Output the (x, y) coordinate of the center of the cell containing the given text.  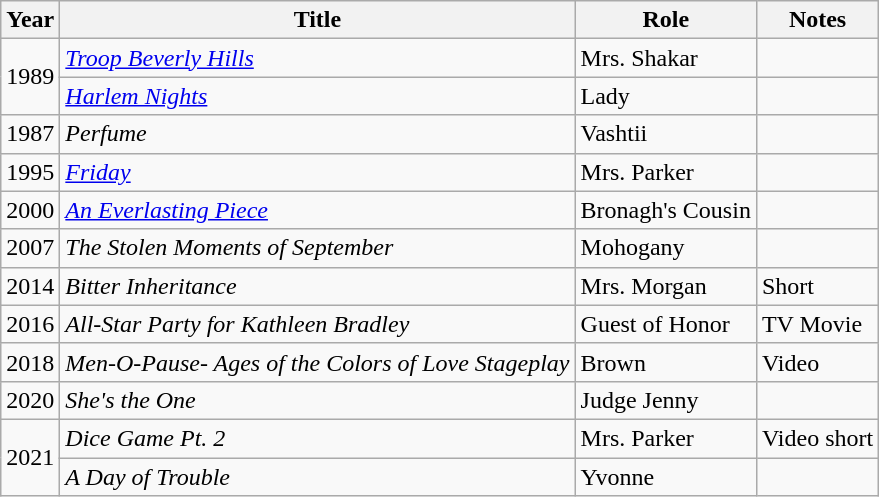
2007 (30, 248)
Short (817, 286)
Bronagh's Cousin (666, 210)
She's the One (318, 400)
2020 (30, 400)
Vashtii (666, 134)
Dice Game Pt. 2 (318, 438)
2018 (30, 362)
Mohogany (666, 248)
Mrs. Morgan (666, 286)
2021 (30, 457)
Bitter Inheritance (318, 286)
The Stolen Moments of September (318, 248)
An Everlasting Piece (318, 210)
Mrs. Shakar (666, 58)
Yvonne (666, 477)
Year (30, 20)
All-Star Party for Kathleen Bradley (318, 324)
Title (318, 20)
Brown (666, 362)
Video (817, 362)
Harlem Nights (318, 96)
Perfume (318, 134)
Troop Beverly Hills (318, 58)
2014 (30, 286)
1987 (30, 134)
2016 (30, 324)
Friday (318, 172)
Guest of Honor (666, 324)
Notes (817, 20)
Role (666, 20)
Judge Jenny (666, 400)
2000 (30, 210)
TV Movie (817, 324)
1995 (30, 172)
Lady (666, 96)
Video short (817, 438)
Men-O-Pause- Ages of the Colors of Love Stageplay (318, 362)
A Day of Trouble (318, 477)
1989 (30, 77)
